Locate the cell with the specified text and output its (x, y) center coordinate. 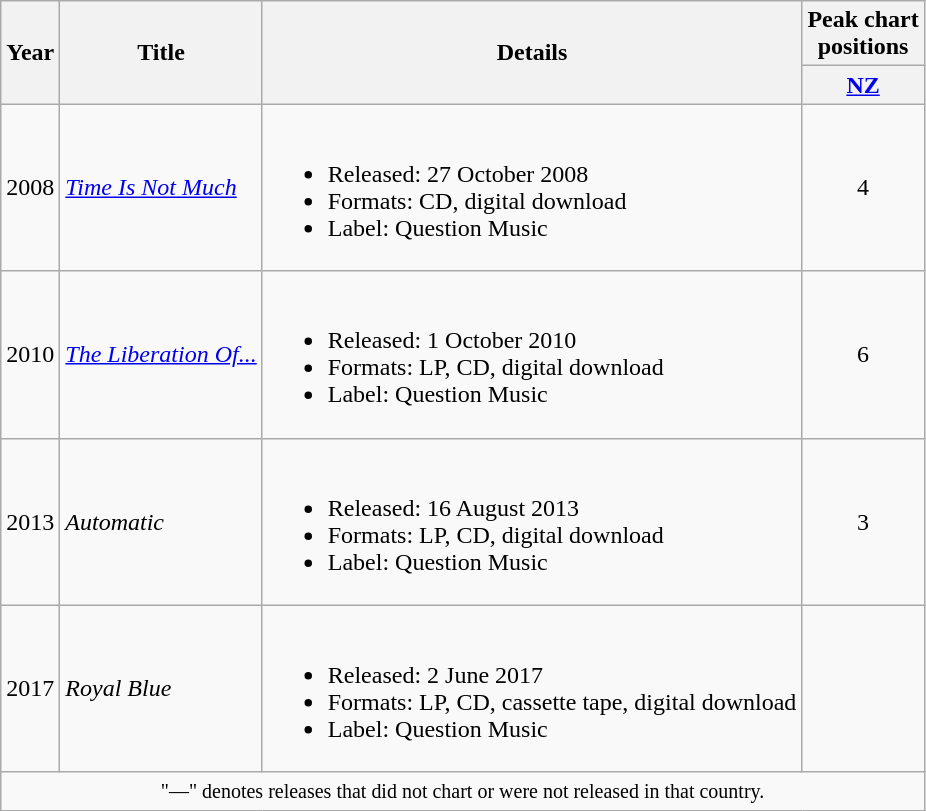
Released: 27 October 2008Formats: CD, digital downloadLabel: Question Music (532, 188)
6 (863, 354)
Automatic (161, 522)
Peak chartpositions (863, 34)
2017 (30, 688)
The Liberation Of... (161, 354)
"—" denotes releases that did not chart or were not released in that country. (463, 791)
Released: 1 October 2010Formats: LP, CD, digital downloadLabel: Question Music (532, 354)
2008 (30, 188)
Released: 16 August 2013Formats: LP, CD, digital downloadLabel: Question Music (532, 522)
Title (161, 52)
NZ (863, 85)
Year (30, 52)
Time Is Not Much (161, 188)
3 (863, 522)
2013 (30, 522)
Details (532, 52)
Royal Blue (161, 688)
Released: 2 June 2017Formats: LP, CD, cassette tape, digital downloadLabel: Question Music (532, 688)
2010 (30, 354)
4 (863, 188)
